Pinpoint the cell where the given text exists, returning its (X, Y) midpoint coordinate. 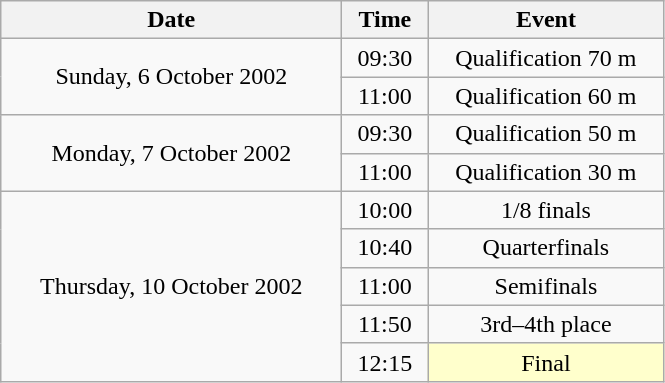
1/8 finals (546, 210)
Qualification 30 m (546, 172)
12:15 (385, 362)
Semifinals (546, 286)
11:50 (385, 324)
Thursday, 10 October 2002 (172, 286)
Final (546, 362)
Qualification 60 m (546, 96)
Monday, 7 October 2002 (172, 153)
Event (546, 20)
Time (385, 20)
Qualification 70 m (546, 58)
Sunday, 6 October 2002 (172, 77)
10:40 (385, 248)
3rd–4th place (546, 324)
Qualification 50 m (546, 134)
10:00 (385, 210)
Date (172, 20)
Quarterfinals (546, 248)
